Capture the cell that displays the provided text and extract its [x, y] central coordinate. 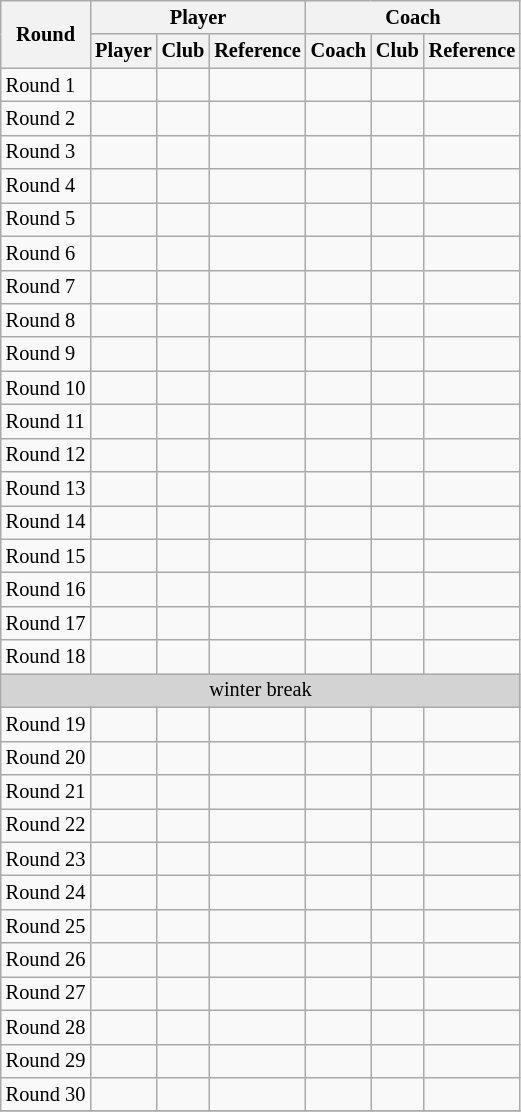
Round 30 [46, 1094]
Round 5 [46, 219]
Round 11 [46, 421]
Round 12 [46, 455]
Round 22 [46, 825]
Round 4 [46, 186]
Round 17 [46, 623]
winter break [260, 690]
Round 3 [46, 152]
Round 19 [46, 724]
Round 7 [46, 287]
Round 25 [46, 926]
Round 9 [46, 354]
Round 23 [46, 859]
Round 13 [46, 489]
Round 29 [46, 1061]
Round 28 [46, 1027]
Round 27 [46, 993]
Round 6 [46, 253]
Round 16 [46, 589]
Round 21 [46, 791]
Round 15 [46, 556]
Round 10 [46, 388]
Round 8 [46, 320]
Round 18 [46, 657]
Round 26 [46, 960]
Round 24 [46, 892]
Round 2 [46, 118]
Round 14 [46, 522]
Round 20 [46, 758]
Round [46, 34]
Round 1 [46, 85]
